Identify which cell holds the provided text, then report its (x, y) central coordinate. 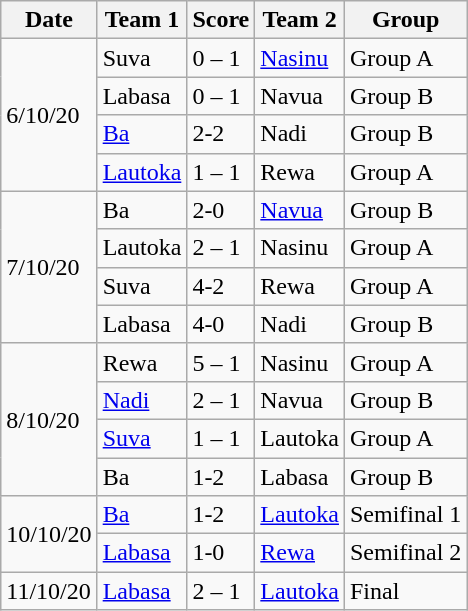
4-2 (221, 286)
Semifinal 2 (405, 553)
Team 2 (300, 20)
Final (405, 591)
1-0 (221, 553)
7/10/20 (49, 267)
5 – 1 (221, 362)
4-0 (221, 324)
Group (405, 20)
2-2 (221, 134)
6/10/20 (49, 115)
Semifinal 1 (405, 515)
11/10/20 (49, 591)
Team 1 (142, 20)
8/10/20 (49, 419)
Date (49, 20)
2-0 (221, 210)
10/10/20 (49, 534)
Score (221, 20)
